Locate the cell with the specified text and output its (x, y) center coordinate. 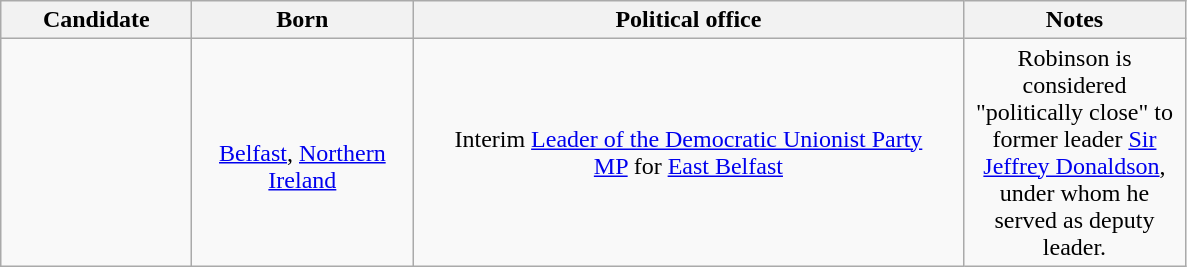
Candidate (96, 20)
Interim Leader of the Democratic Unionist Party MP for East Belfast (688, 152)
Born (302, 20)
Belfast, Northern Ireland (302, 152)
Notes (1074, 20)
Robinson is considered "politically close" to former leader Sir Jeffrey Donaldson, under whom he served as deputy leader. (1074, 152)
Political office (688, 20)
